Determine the (X, Y) coordinate at the center of the cell enclosing the given text.  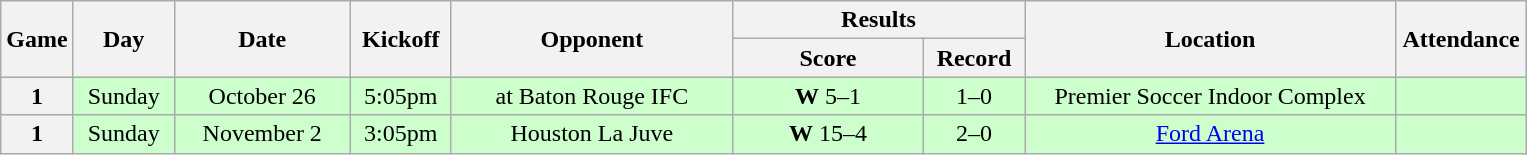
November 2 (262, 134)
Kickoff (400, 39)
October 26 (262, 96)
W 5–1 (828, 96)
3:05pm (400, 134)
Date (262, 39)
Game (37, 39)
Score (828, 58)
at Baton Rouge IFC (592, 96)
Day (124, 39)
W 15–4 (828, 134)
Premier Soccer Indoor Complex (1210, 96)
5:05pm (400, 96)
Ford Arena (1210, 134)
Houston La Juve (592, 134)
Opponent (592, 39)
2–0 (974, 134)
Location (1210, 39)
Results (878, 20)
Attendance (1462, 39)
Record (974, 58)
1–0 (974, 96)
